Provide the (x, y) coordinate of the cell's center where the given text is located.  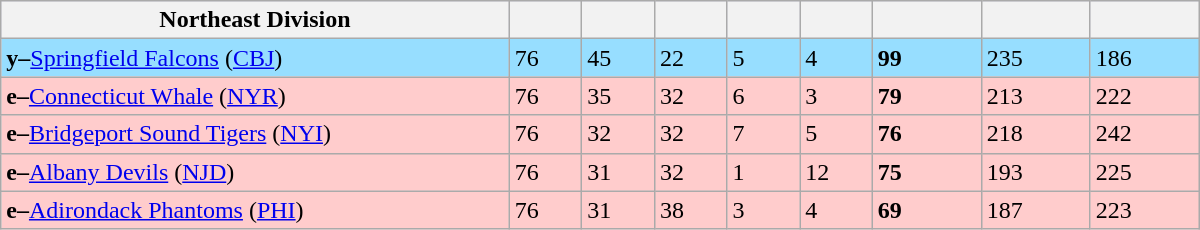
99 (926, 58)
38 (690, 210)
12 (836, 172)
69 (926, 210)
e–Albany Devils (NJD) (255, 172)
222 (1144, 96)
y–Springfield Falcons (CBJ) (255, 58)
e–Bridgeport Sound Tigers (NYI) (255, 134)
79 (926, 96)
Northeast Division (255, 20)
242 (1144, 134)
187 (1036, 210)
223 (1144, 210)
45 (618, 58)
235 (1036, 58)
1 (764, 172)
e–Adirondack Phantoms (PHI) (255, 210)
6 (764, 96)
22 (690, 58)
225 (1144, 172)
218 (1036, 134)
186 (1144, 58)
e–Connecticut Whale (NYR) (255, 96)
7 (764, 134)
75 (926, 172)
213 (1036, 96)
35 (618, 96)
193 (1036, 172)
